Determine the [x, y] coordinate at the center of the cell enclosing the given text.  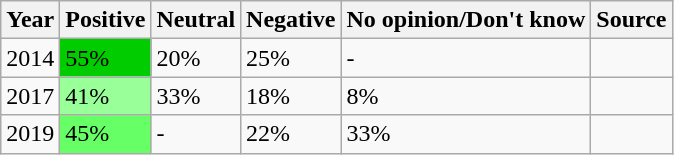
45% [106, 134]
Source [632, 20]
Negative [291, 20]
Neutral [196, 20]
18% [291, 96]
2017 [30, 96]
22% [291, 134]
55% [106, 58]
Year [30, 20]
Positive [106, 20]
8% [466, 96]
No opinion/Don't know [466, 20]
20% [196, 58]
2014 [30, 58]
41% [106, 96]
2019 [30, 134]
25% [291, 58]
